Determine the [x, y] coordinate at the center of the cell enclosing the given text.  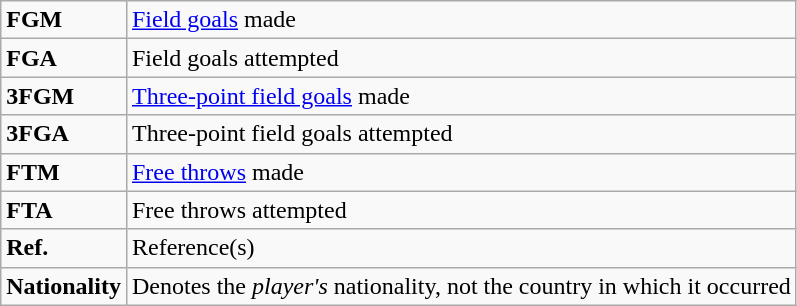
Reference(s) [461, 248]
FGA [64, 58]
Field goals made [461, 20]
3FGM [64, 96]
Ref. [64, 248]
Nationality [64, 286]
Three-point field goals attempted [461, 134]
3FGA [64, 134]
Three-point field goals made [461, 96]
Denotes the player's nationality, not the country in which it occurred [461, 286]
FTA [64, 210]
Field goals attempted [461, 58]
FTM [64, 172]
FGM [64, 20]
Free throws made [461, 172]
Free throws attempted [461, 210]
